Detect which cell encompasses the target text, then output its [x, y] center coordinate. 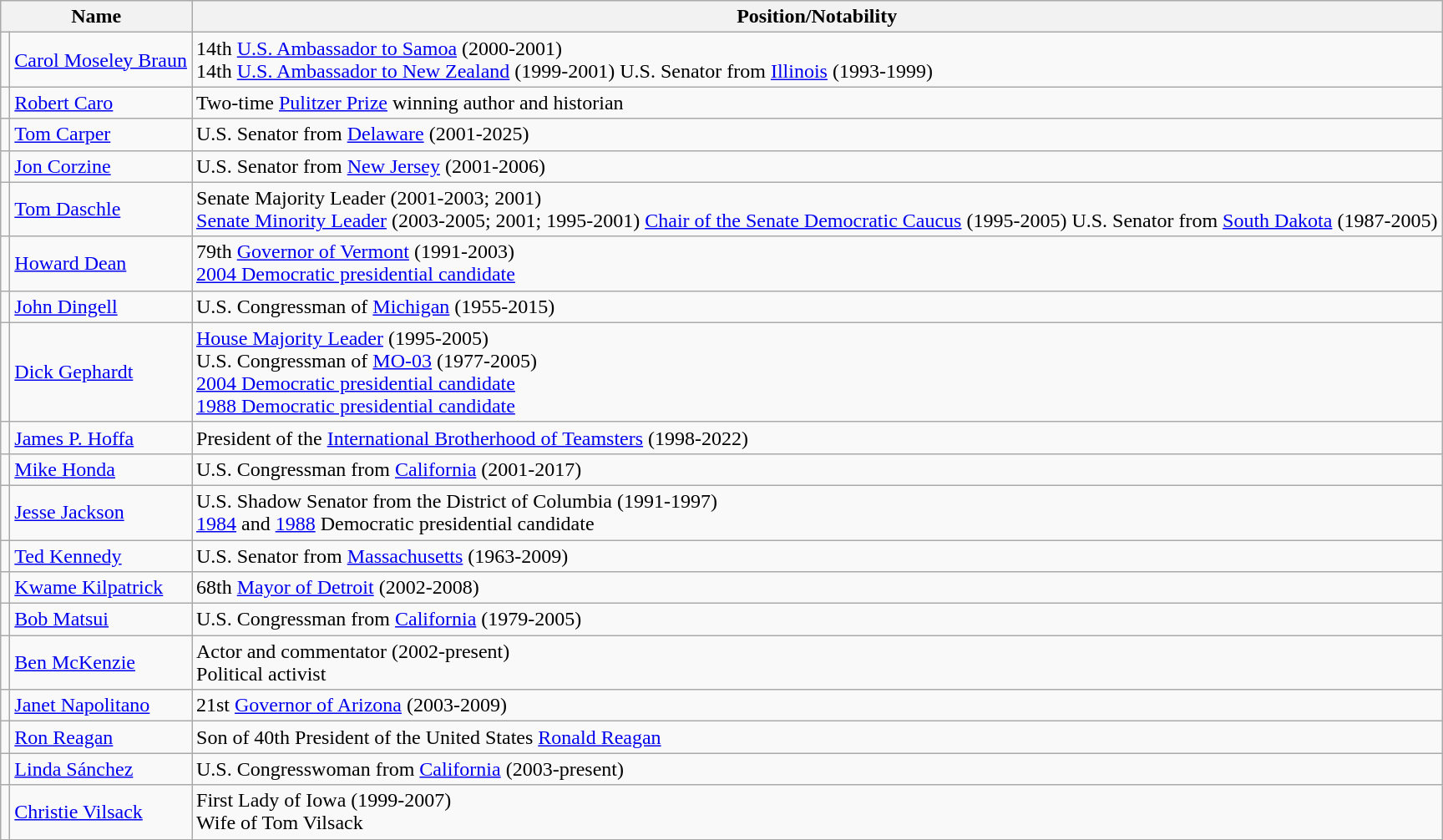
Ben McKenzie [101, 663]
Bob Matsui [101, 620]
U.S. Congressman from California (1979-2005) [817, 620]
President of the International Brotherhood of Teamsters (1998-2022) [817, 438]
Robert Caro [101, 103]
John Dingell [101, 306]
Two-time Pulitzer Prize winning author and historian [817, 103]
Howard Dean [101, 264]
21st Governor of Arizona (2003-2009) [817, 706]
Mike Honda [101, 469]
Jesse Jackson [101, 513]
U.S. Senator from Massachusetts (1963-2009) [817, 555]
U.S. Senator from New Jersey (2001-2006) [817, 166]
Ted Kennedy [101, 555]
Janet Napolitano [101, 706]
79th Governor of Vermont (1991-2003)2004 Democratic presidential candidate [817, 264]
U.S. Shadow Senator from the District of Columbia (1991-1997)1984 and 1988 Democratic presidential candidate [817, 513]
U.S. Congresswoman from California (2003-present) [817, 769]
Actor and commentator (2002-present)Political activist [817, 663]
U.S. Congressman of Michigan (1955-2015) [817, 306]
Ron Reagan [101, 737]
Son of 40th President of the United States Ronald Reagan [817, 737]
James P. Hoffa [101, 438]
Kwame Kilpatrick [101, 588]
14th U.S. Ambassador to Samoa (2000-2001)14th U.S. Ambassador to New Zealand (1999-2001) U.S. Senator from Illinois (1993-1999) [817, 60]
Linda Sánchez [101, 769]
Jon Corzine [101, 166]
Carol Moseley Braun [101, 60]
First Lady of Iowa (1999-2007)Wife of Tom Vilsack [817, 812]
68th Mayor of Detroit (2002-2008) [817, 588]
Christie Vilsack [101, 812]
U.S. Congressman from California (2001-2017) [817, 469]
Dick Gephardt [101, 372]
Name [97, 17]
Tom Daschle [101, 209]
Tom Carper [101, 134]
House Majority Leader (1995-2005)U.S. Congressman of MO-03 (1977-2005)2004 Democratic presidential candidate1988 Democratic presidential candidate [817, 372]
U.S. Senator from Delaware (2001-2025) [817, 134]
Position/Notability [817, 17]
